Search for the cell housing the specified text and yield its [X, Y] center coordinate. 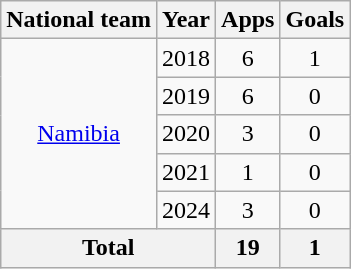
2020 [186, 134]
19 [248, 248]
2021 [186, 172]
Year [186, 20]
Goals [315, 20]
National team [79, 20]
2018 [186, 58]
Total [108, 248]
2019 [186, 96]
Namibia [79, 134]
Apps [248, 20]
2024 [186, 210]
